Return [X, Y] of the center of cell containing provided text 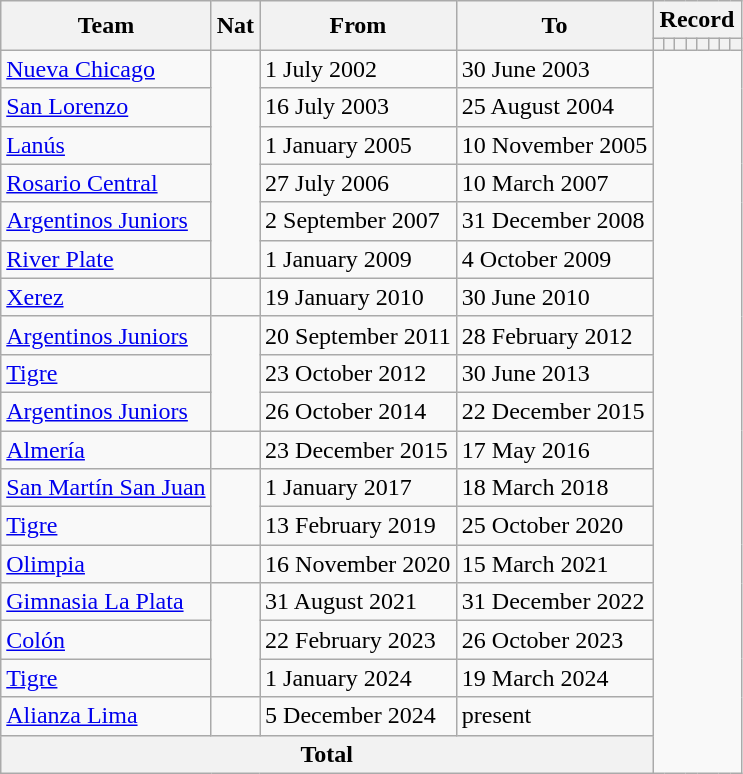
1 January 2009 [358, 259]
Colón [106, 640]
31 December 2008 [554, 221]
23 December 2015 [358, 449]
1 July 2002 [358, 69]
31 December 2022 [554, 602]
30 June 2010 [554, 297]
Lanús [106, 145]
4 October 2009 [554, 259]
San Martín San Juan [106, 488]
16 July 2003 [358, 107]
22 December 2015 [554, 411]
25 October 2020 [554, 526]
San Lorenzo [106, 107]
25 August 2004 [554, 107]
26 October 2014 [358, 411]
28 February 2012 [554, 335]
Team [106, 26]
Record [697, 20]
1 January 2005 [358, 145]
2 September 2007 [358, 221]
present [554, 716]
26 October 2023 [554, 640]
Total [327, 754]
22 February 2023 [358, 640]
Xerez [106, 297]
10 November 2005 [554, 145]
18 March 2018 [554, 488]
Gimnasia La Plata [106, 602]
13 February 2019 [358, 526]
31 August 2021 [358, 602]
19 March 2024 [554, 678]
Rosario Central [106, 183]
23 October 2012 [358, 373]
27 July 2006 [358, 183]
Alianza Lima [106, 716]
30 June 2003 [554, 69]
Almería [106, 449]
20 September 2011 [358, 335]
To [554, 26]
19 January 2010 [358, 297]
Nat [235, 26]
1 January 2017 [358, 488]
River Plate [106, 259]
30 June 2013 [554, 373]
Olimpia [106, 564]
From [358, 26]
15 March 2021 [554, 564]
5 December 2024 [358, 716]
Nueva Chicago [106, 69]
17 May 2016 [554, 449]
10 March 2007 [554, 183]
1 January 2024 [358, 678]
16 November 2020 [358, 564]
